Search for the cell housing the specified text and yield its (x, y) center coordinate. 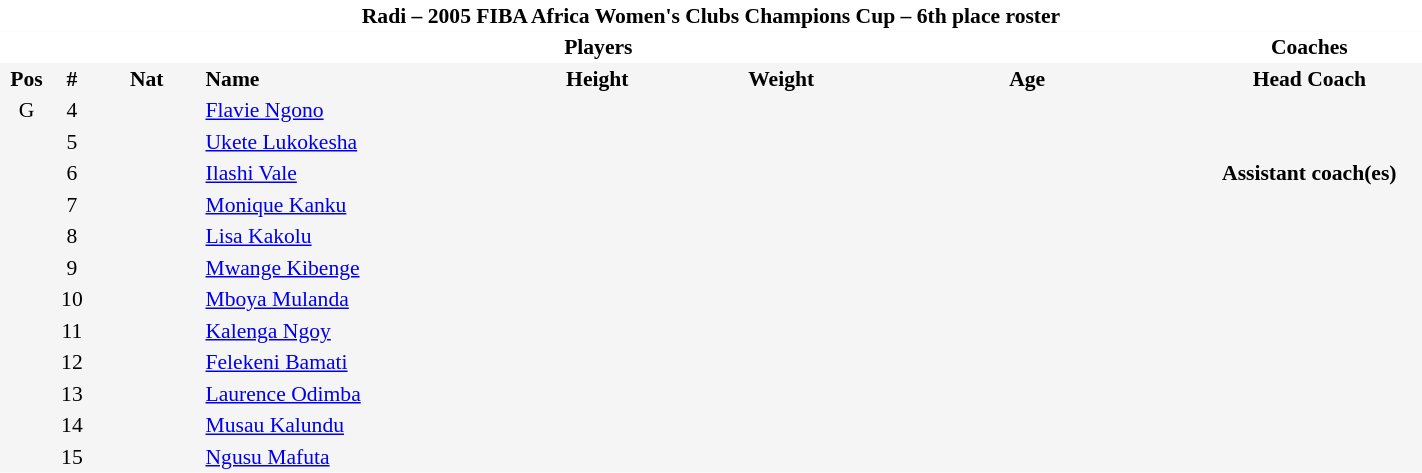
Head Coach (1310, 79)
Height (598, 79)
G (26, 110)
Lisa Kakolu (346, 236)
Mboya Mulanda (346, 300)
13 (72, 394)
Coaches (1310, 48)
Radi – 2005 FIBA Africa Women's Clubs Champions Cup – 6th place roster (711, 16)
Players (598, 48)
Ilashi Vale (346, 174)
Assistant coach(es) (1310, 174)
Mwange Kibenge (346, 268)
Flavie Ngono (346, 110)
15 (72, 457)
8 (72, 236)
Age (1028, 79)
10 (72, 300)
Nat (147, 79)
4 (72, 110)
Monique Kanku (346, 205)
6 (72, 174)
Name (346, 79)
Musau Kalundu (346, 426)
Pos (26, 79)
Laurence Odimba (346, 394)
Felekeni Bamati (346, 362)
Ngusu Mafuta (346, 457)
9 (72, 268)
7 (72, 205)
Kalenga Ngoy (346, 331)
Ukete Lukokesha (346, 142)
5 (72, 142)
14 (72, 426)
12 (72, 362)
11 (72, 331)
Weight (782, 79)
# (72, 79)
